Capture the cell that displays the provided text and extract its [X, Y] central coordinate. 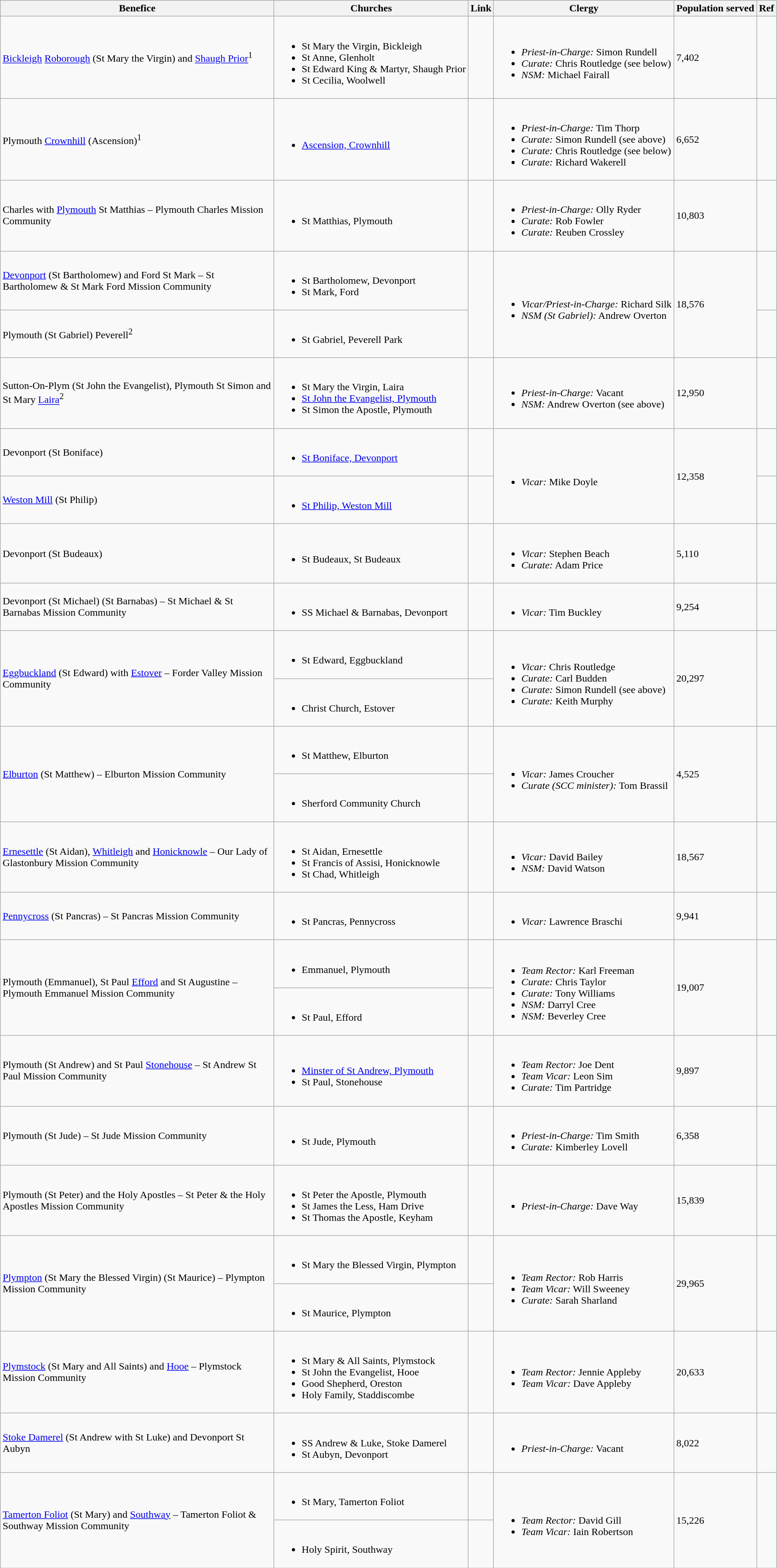
Team Rector: Jennie ApplebyTeam Vicar: Dave Appleby [584, 1372]
St Maurice, Plympton [371, 1307]
Team Rector: David GillTeam Vicar: Iain Robertson [584, 1520]
Priest-in-Charge: Olly RyderCurate: Rob FowlerCurate: Reuben Crossley [584, 215]
Priest-in-Charge: VacantNSM: Andrew Overton (see above) [584, 393]
Priest-in-Charge: Dave Way [584, 1200]
Ref [766, 8]
Tamerton Foliot (St Mary) and Southway – Tamerton Foliot & Southway Mission Community [138, 1520]
15,226 [715, 1520]
Churches [371, 8]
12,950 [715, 393]
Benefice [138, 8]
5,110 [715, 553]
Vicar: David BaileyNSM: David Watson [584, 857]
St Mary & All Saints, PlymstockSt John the Evangelist, HooeGood Shepherd, OrestonHoly Family, Staddiscombe [371, 1372]
Emmanuel, Plymouth [371, 964]
Pennycross (St Pancras) – St Pancras Mission Community [138, 916]
8,022 [715, 1443]
Christ Church, Estover [371, 702]
Sutton-On-Plym (St John the Evangelist), Plymouth St Simon and St Mary Laira2 [138, 393]
Priest-in-Charge: Tim SmithCurate: Kimberley Lovell [584, 1136]
Plympton (St Mary the Blessed Virgin) (St Maurice) – Plympton Mission Community [138, 1283]
Ernesettle (St Aidan), Whitleigh and Honicknowle – Our Lady of Glastonbury Mission Community [138, 857]
St Matthew, Elburton [371, 750]
Devonport (St Michael) (St Barnabas) – St Michael & St Barnabas Mission Community [138, 606]
Vicar: Stephen BeachCurate: Adam Price [584, 553]
St Bartholomew, DevonportSt Mark, Ford [371, 280]
Plymouth (St Jude) – St Jude Mission Community [138, 1136]
St Budeaux, St Budeaux [371, 553]
7,402 [715, 57]
12,358 [715, 476]
19,007 [715, 988]
Plymouth (St Andrew) and St Paul Stonehouse – St Andrew St Paul Mission Community [138, 1071]
15,839 [715, 1200]
20,297 [715, 678]
Sherford Community Church [371, 798]
St Mary, Tamerton Foliot [371, 1496]
SS Michael & Barnabas, Devonport [371, 606]
Charles with Plymouth St Matthias – Plymouth Charles Mission Community [138, 215]
Stoke Damerel (St Andrew with St Luke) and Devonport St Aubyn [138, 1443]
St Matthias, Plymouth [371, 215]
18,567 [715, 857]
Plymouth (Emmanuel), St Paul Efford and St Augustine – Plymouth Emmanuel Mission Community [138, 988]
St Edward, Eggbuckland [371, 655]
6,652 [715, 139]
Ascension, Crownhill [371, 139]
Vicar: James CroucherCurate (SCC minister): Tom Brassil [584, 774]
Vicar/Priest-in-Charge: Richard SilkNSM (St Gabriel): Andrew Overton [584, 304]
St Philip, Weston Mill [371, 500]
Team Rector: Joe DentTeam Vicar: Leon SimCurate: Tim Partridge [584, 1071]
Priest-in-Charge: Simon RundellCurate: Chris Routledge (see below)NSM: Michael Fairall [584, 57]
Priest-in-Charge: Vacant [584, 1443]
9,897 [715, 1071]
Vicar: Chris RoutledgeCurate: Carl BuddenCurate: Simon Rundell (see above)Curate: Keith Murphy [584, 678]
St Mary the Virgin, BickleighSt Anne, GlenholtSt Edward King & Martyr, Shaugh PriorSt Cecilia, Woolwell [371, 57]
9,941 [715, 916]
Plymstock (St Mary and All Saints) and Hooe – Plymstock Mission Community [138, 1372]
Minster of St Andrew, PlymouthSt Paul, Stonehouse [371, 1071]
St Jude, Plymouth [371, 1136]
St Mary the Blessed Virgin, Plympton [371, 1259]
Priest-in-Charge: Tim ThorpCurate: Simon Rundell (see above)Curate: Chris Routledge (see below)Curate: Richard Wakerell [584, 139]
Vicar: Tim Buckley [584, 606]
Weston Mill (St Philip) [138, 500]
4,525 [715, 774]
Devonport (St Bartholomew) and Ford St Mark – St Bartholomew & St Mark Ford Mission Community [138, 280]
St Peter the Apostle, PlymouthSt James the Less, Ham DriveSt Thomas the Apostle, Keyham [371, 1200]
Team Rector: Rob HarrisTeam Vicar: Will SweeneyCurate: Sarah Sharland [584, 1283]
St Gabriel, Peverell Park [371, 334]
Bickleigh Roborough (St Mary the Virgin) and Shaugh Prior1 [138, 57]
St Pancras, Pennycross [371, 916]
Plymouth (St Gabriel) Peverell2 [138, 334]
St Mary the Virgin, LairaSt John the Evangelist, PlymouthSt Simon the Apostle, Plymouth [371, 393]
6,358 [715, 1136]
Link [481, 8]
18,576 [715, 304]
9,254 [715, 606]
Eggbuckland (St Edward) with Estover – Forder Valley Mission Community [138, 678]
Clergy [584, 8]
St Paul, Efford [371, 1012]
Vicar: Mike Doyle [584, 476]
SS Andrew & Luke, Stoke DamerelSt Aubyn, Devonport [371, 1443]
Plymouth Crownhill (Ascension)1 [138, 139]
St Boniface, Devonport [371, 452]
Population served [715, 8]
Vicar: Lawrence Braschi [584, 916]
Holy Spirit, Southway [371, 1544]
St Aidan, ErnesettleSt Francis of Assisi, HonicknowleSt Chad, Whitleigh [371, 857]
Plymouth (St Peter) and the Holy Apostles – St Peter & the Holy Apostles Mission Community [138, 1200]
Elburton (St Matthew) – Elburton Mission Community [138, 774]
29,965 [715, 1283]
Devonport (St Boniface) [138, 452]
Team Rector: Karl FreemanCurate: Chris TaylorCurate: Tony WilliamsNSM: Darryl CreeNSM: Beverley Cree [584, 988]
10,803 [715, 215]
20,633 [715, 1372]
Devonport (St Budeaux) [138, 553]
